Search for the cell housing the specified text and yield its (X, Y) center coordinate. 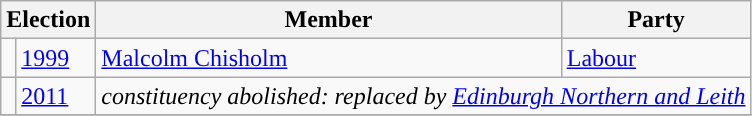
2011 (56, 96)
constituency abolished: replaced by Edinburgh Northern and Leith (424, 96)
Party (656, 20)
Election (48, 20)
Malcolm Chisholm (328, 58)
Member (328, 20)
Labour (656, 58)
1999 (56, 58)
